Detect which cell encompasses the target text, then output its [X, Y] center coordinate. 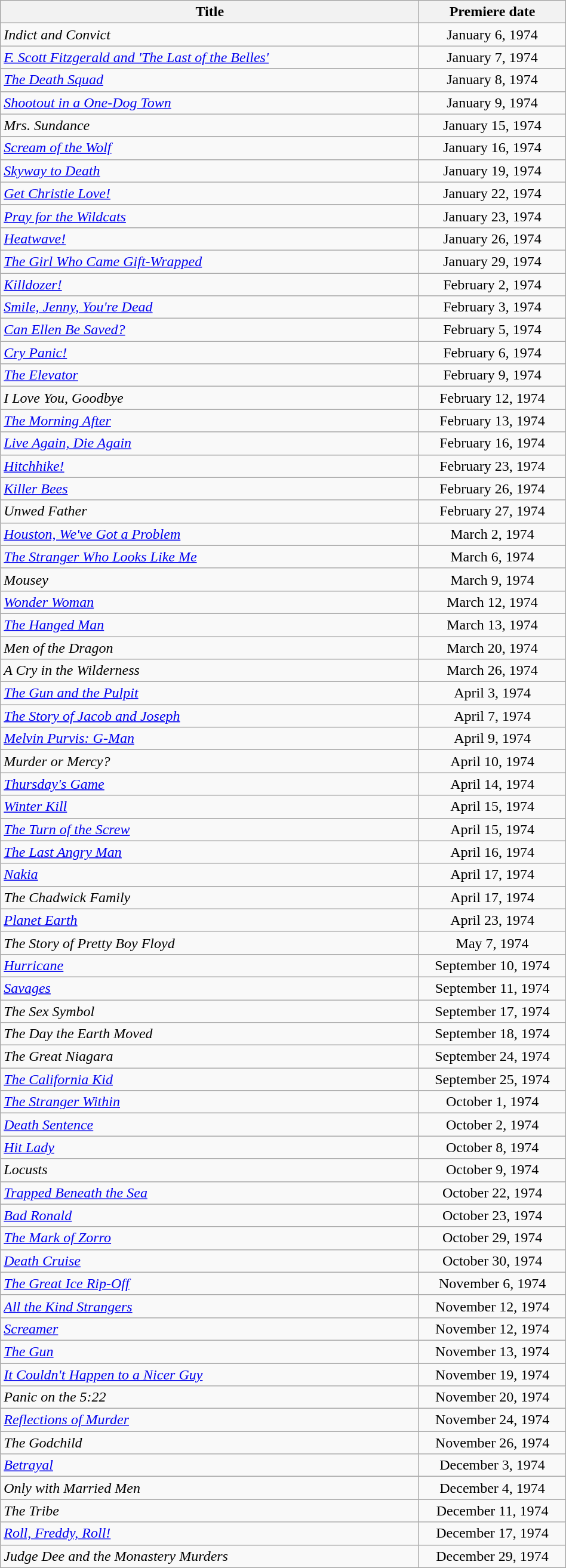
Death Cruise [210, 1261]
February 9, 1974 [492, 375]
The Stranger Within [210, 1102]
January 22, 1974 [492, 193]
Get Christie Love! [210, 193]
The Stranger Who Looks Like Me [210, 557]
October 8, 1974 [492, 1147]
October 9, 1974 [492, 1170]
The Story of Jacob and Joseph [210, 716]
A Cry in the Wilderness [210, 671]
Killdozer! [210, 285]
November 20, 1974 [492, 1397]
January 15, 1974 [492, 125]
September 10, 1974 [492, 965]
Locusts [210, 1170]
All the Kind Strangers [210, 1306]
May 7, 1974 [492, 943]
April 3, 1974 [492, 693]
Mousey [210, 579]
Savages [210, 988]
Mrs. Sundance [210, 125]
Cry Panic! [210, 353]
Pray for the Wildcats [210, 216]
January 16, 1974 [492, 148]
September 18, 1974 [492, 1034]
December 4, 1974 [492, 1488]
The Elevator [210, 375]
The Tribe [210, 1511]
Bad Ronald [210, 1215]
Live Again, Die Again [210, 443]
Smile, Jenny, You're Dead [210, 307]
February 27, 1974 [492, 511]
The Great Niagara [210, 1057]
October 1, 1974 [492, 1102]
December 29, 1974 [492, 1556]
Heatwave! [210, 239]
April 14, 1974 [492, 784]
April 9, 1974 [492, 739]
September 17, 1974 [492, 1011]
Can Ellen Be Saved? [210, 330]
April 10, 1974 [492, 761]
The Death Squad [210, 80]
Only with Married Men [210, 1488]
Unwed Father [210, 511]
February 23, 1974 [492, 466]
Wonder Woman [210, 602]
March 9, 1974 [492, 579]
December 17, 1974 [492, 1533]
Indict and Convict [210, 35]
February 2, 1974 [492, 285]
Winter Kill [210, 807]
February 13, 1974 [492, 421]
Title [210, 12]
The Mark of Zorro [210, 1238]
Men of the Dragon [210, 647]
It Couldn't Happen to a Nicer Guy [210, 1374]
The Day the Earth Moved [210, 1034]
The Turn of the Screw [210, 829]
Killer Bees [210, 489]
The California Kid [210, 1079]
January 23, 1974 [492, 216]
March 6, 1974 [492, 557]
Hitchhike! [210, 466]
March 2, 1974 [492, 534]
March 20, 1974 [492, 647]
Screamer [210, 1329]
December 3, 1974 [492, 1465]
Planet Earth [210, 920]
The Godchild [210, 1443]
October 23, 1974 [492, 1215]
October 2, 1974 [492, 1125]
Judge Dee and the Monastery Murders [210, 1556]
November 24, 1974 [492, 1420]
February 16, 1974 [492, 443]
December 11, 1974 [492, 1511]
April 7, 1974 [492, 716]
February 5, 1974 [492, 330]
Reflections of Murder [210, 1420]
January 26, 1974 [492, 239]
The Gun [210, 1351]
Death Sentence [210, 1125]
March 26, 1974 [492, 671]
October 30, 1974 [492, 1261]
Thursday's Game [210, 784]
February 26, 1974 [492, 489]
February 6, 1974 [492, 353]
Trapped Beneath the Sea [210, 1193]
The Story of Pretty Boy Floyd [210, 943]
The Hanged Man [210, 625]
Skyway to Death [210, 171]
January 9, 1974 [492, 103]
February 3, 1974 [492, 307]
January 29, 1974 [492, 261]
The Gun and the Pulpit [210, 693]
November 26, 1974 [492, 1443]
March 12, 1974 [492, 602]
The Girl Who Came Gift-Wrapped [210, 261]
The Morning After [210, 421]
October 22, 1974 [492, 1193]
November 13, 1974 [492, 1351]
January 19, 1974 [492, 171]
Premiere date [492, 12]
Panic on the 5:22 [210, 1397]
Shootout in a One-Dog Town [210, 103]
October 29, 1974 [492, 1238]
Roll, Freddy, Roll! [210, 1533]
January 6, 1974 [492, 35]
September 24, 1974 [492, 1057]
The Chadwick Family [210, 897]
Houston, We've Got a Problem [210, 534]
January 7, 1974 [492, 57]
April 23, 1974 [492, 920]
April 16, 1974 [492, 852]
The Great Ice Rip-Off [210, 1283]
Hurricane [210, 965]
Hit Lady [210, 1147]
February 12, 1974 [492, 398]
I Love You, Goodbye [210, 398]
January 8, 1974 [492, 80]
September 11, 1974 [492, 988]
March 13, 1974 [492, 625]
The Sex Symbol [210, 1011]
November 6, 1974 [492, 1283]
Melvin Purvis: G-Man [210, 739]
November 19, 1974 [492, 1374]
September 25, 1974 [492, 1079]
The Last Angry Man [210, 852]
F. Scott Fitzgerald and 'The Last of the Belles' [210, 57]
Nakia [210, 875]
Betrayal [210, 1465]
Scream of the Wolf [210, 148]
Murder or Mercy? [210, 761]
